Identify which cell holds the provided text, then report its [X, Y] central coordinate. 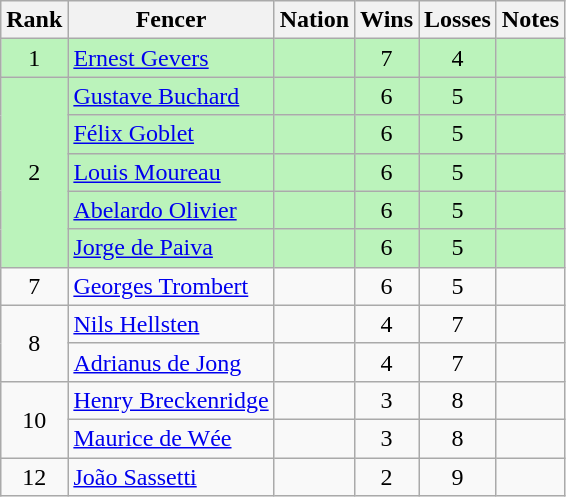
Fencer [171, 20]
Ernest Gevers [171, 58]
Abelardo Olivier [171, 210]
Nils Hellsten [171, 324]
Gustave Buchard [171, 96]
Jorge de Paiva [171, 248]
Notes [530, 20]
9 [458, 477]
Wins [387, 20]
10 [34, 419]
Adrianus de Jong [171, 362]
Georges Trombert [171, 286]
João Sassetti [171, 477]
Nation [314, 20]
Henry Breckenridge [171, 400]
Losses [458, 20]
Louis Moureau [171, 172]
12 [34, 477]
Rank [34, 20]
1 [34, 58]
Maurice de Wée [171, 438]
Félix Goblet [171, 134]
